Identify which cell holds the provided text, then report its (x, y) central coordinate. 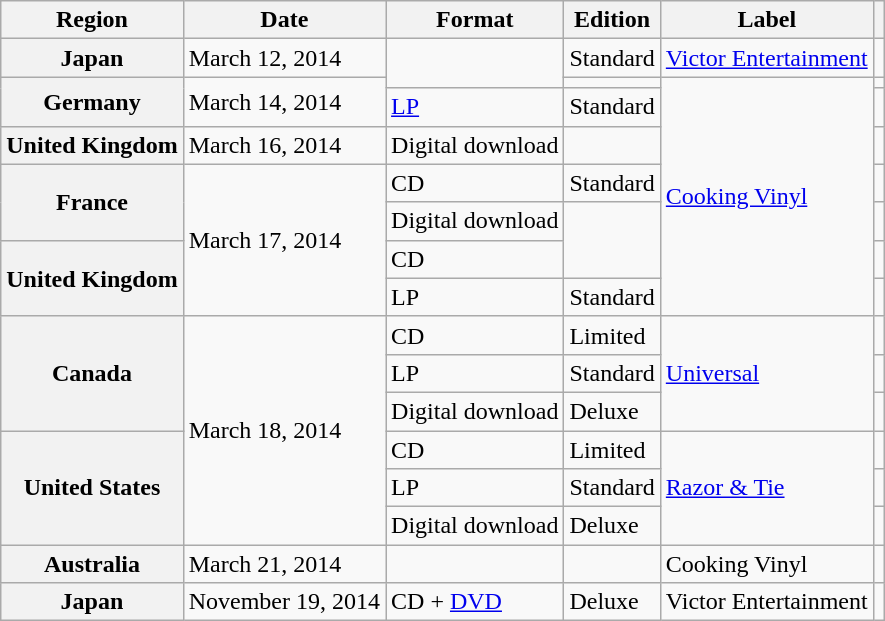
Canada (92, 373)
Region (92, 20)
March 14, 2014 (284, 102)
Date (284, 20)
March 12, 2014 (284, 58)
Label (766, 20)
Format (475, 20)
Australia (92, 564)
Universal (766, 373)
Germany (92, 102)
United States (92, 487)
November 19, 2014 (284, 602)
Razor & Tie (766, 487)
March 21, 2014 (284, 564)
March 18, 2014 (284, 430)
Edition (612, 20)
March 16, 2014 (284, 145)
France (92, 202)
March 17, 2014 (284, 240)
CD + DVD (475, 602)
